Output the [X, Y] coordinate of the center of the cell containing the given text.  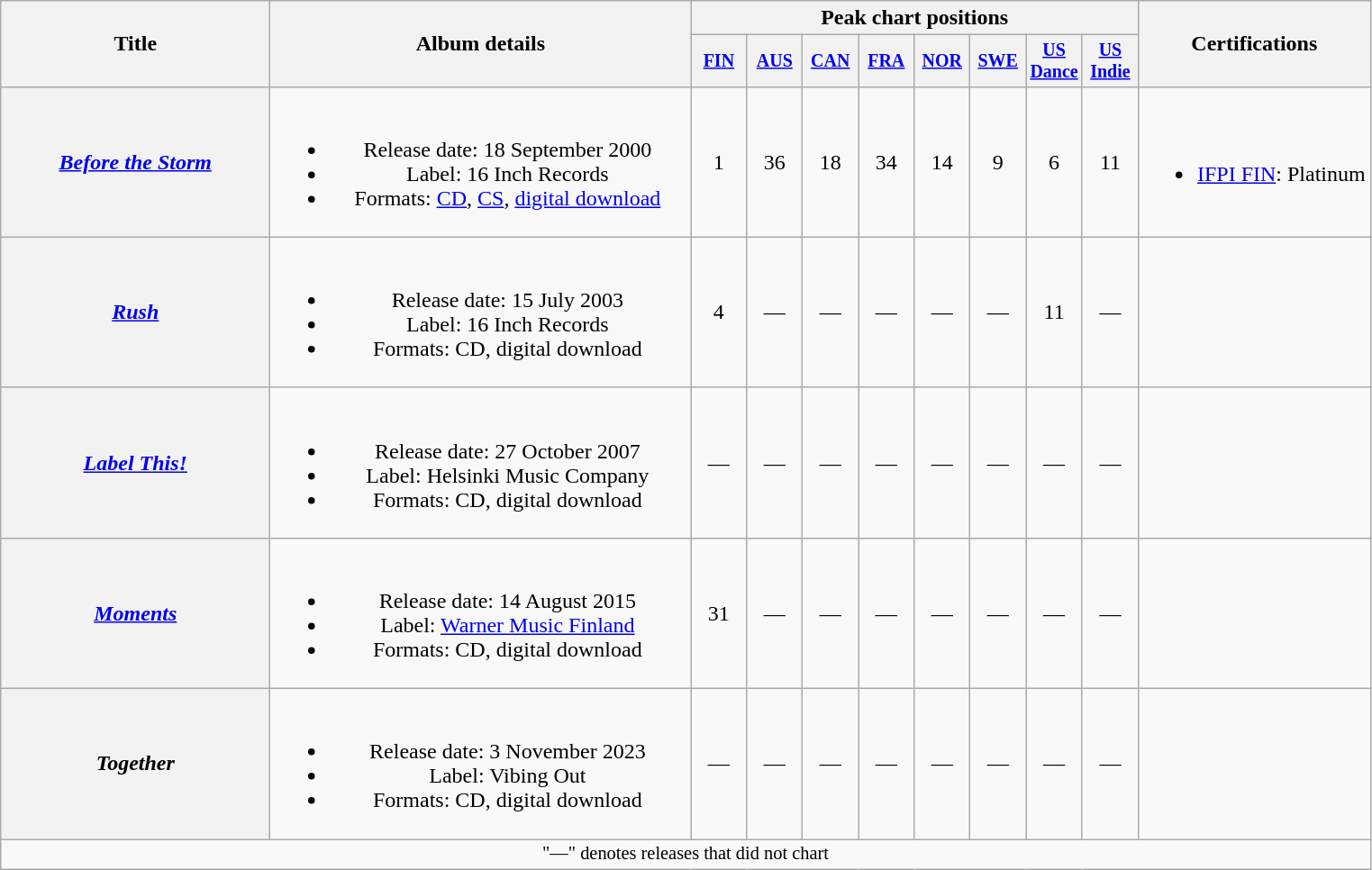
AUS [775, 61]
6 [1054, 162]
Title [135, 44]
4 [719, 312]
Peak chart positions [915, 18]
Moments [135, 612]
14 [942, 162]
Together [135, 764]
FRA [886, 61]
Certifications [1254, 44]
Release date: 3 November 2023Label: Vibing OutFormats: CD, digital download [481, 764]
Label This! [135, 463]
Album details [481, 44]
IFPI FIN: Platinum [1254, 162]
Release date: 18 September 2000Label: 16 Inch RecordsFormats: CD, CS, digital download [481, 162]
Release date: 14 August 2015Label: Warner Music FinlandFormats: CD, digital download [481, 612]
FIN [719, 61]
9 [998, 162]
CAN [831, 61]
31 [719, 612]
"—" denotes releases that did not chart [686, 855]
Rush [135, 312]
US Dance [1054, 61]
Release date: 15 July 2003Label: 16 Inch RecordsFormats: CD, digital download [481, 312]
1 [719, 162]
NOR [942, 61]
36 [775, 162]
18 [831, 162]
Release date: 27 October 2007Label: Helsinki Music CompanyFormats: CD, digital download [481, 463]
SWE [998, 61]
34 [886, 162]
Before the Storm [135, 162]
US Indie [1110, 61]
